Search for the cell housing the specified text and yield its [X, Y] center coordinate. 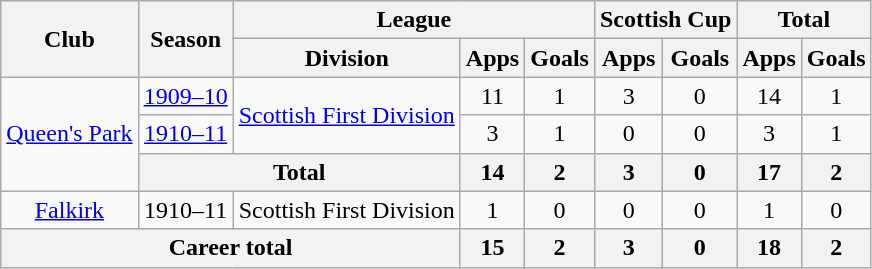
17 [769, 172]
Club [70, 39]
11 [492, 96]
Queen's Park [70, 134]
Scottish Cup [665, 20]
1909–10 [186, 96]
18 [769, 248]
15 [492, 248]
League [414, 20]
Division [346, 58]
Career total [231, 248]
Season [186, 39]
Falkirk [70, 210]
